Find where the given text appears and provide that cell's center as (x, y) coordinate. 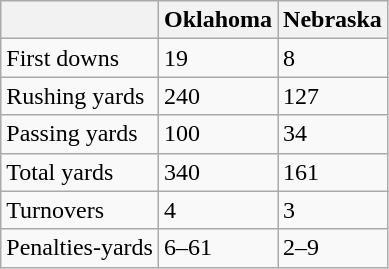
19 (218, 58)
Oklahoma (218, 20)
Passing yards (80, 134)
Total yards (80, 172)
Nebraska (333, 20)
127 (333, 96)
Penalties-yards (80, 248)
Rushing yards (80, 96)
340 (218, 172)
6–61 (218, 248)
2–9 (333, 248)
8 (333, 58)
34 (333, 134)
161 (333, 172)
3 (333, 210)
First downs (80, 58)
240 (218, 96)
4 (218, 210)
Turnovers (80, 210)
100 (218, 134)
